Detect which cell encompasses the target text, then output its [X, Y] center coordinate. 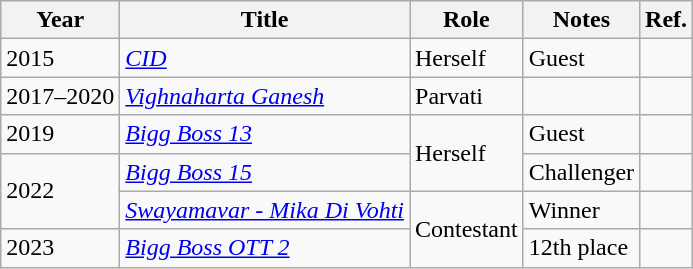
Winner [581, 210]
2017–2020 [60, 96]
Parvati [467, 96]
Bigg Boss 15 [265, 172]
2023 [60, 248]
Year [60, 20]
Bigg Boss OTT 2 [265, 248]
Bigg Boss 13 [265, 134]
Ref. [666, 20]
Vighnaharta Ganesh [265, 96]
2022 [60, 191]
2015 [60, 58]
Title [265, 20]
2019 [60, 134]
Notes [581, 20]
12th place [581, 248]
Role [467, 20]
Challenger [581, 172]
Contestant [467, 229]
Swayamavar - Mika Di Vohti [265, 210]
CID [265, 58]
